Search for the cell housing the specified text and yield its [X, Y] center coordinate. 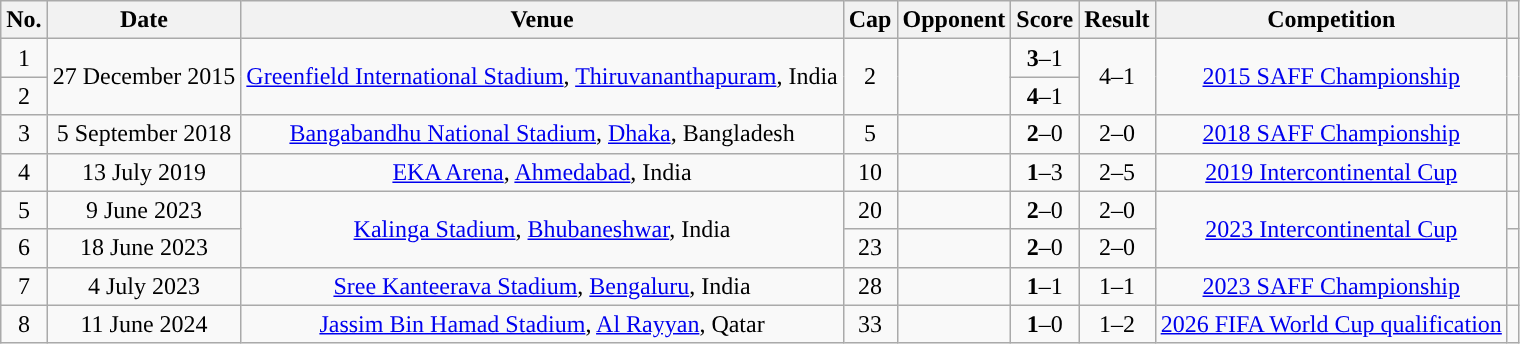
2–5 [1117, 172]
5 September 2018 [144, 134]
18 June 2023 [144, 248]
Venue [542, 20]
2023 SAFF Championship [1331, 286]
1–3 [1045, 172]
Cap [870, 20]
Sree Kanteerava Stadium, Bengaluru, India [542, 286]
Opponent [954, 20]
23 [870, 248]
Date [144, 20]
1 [24, 58]
2015 SAFF Championship [1331, 77]
13 July 2019 [144, 172]
EKA Arena, Ahmedabad, India [542, 172]
20 [870, 210]
6 [24, 248]
1–0 [1045, 324]
3 [24, 134]
2019 Intercontinental Cup [1331, 172]
2026 FIFA World Cup qualification [1331, 324]
Greenfield International Stadium, Thiruvananthapuram, India [542, 77]
No. [24, 20]
3–1 [1045, 58]
10 [870, 172]
1–2 [1117, 324]
11 June 2024 [144, 324]
Competition [1331, 20]
4 [24, 172]
Bangabandhu National Stadium, Dhaka, Bangladesh [542, 134]
2018 SAFF Championship [1331, 134]
Score [1045, 20]
7 [24, 286]
4 July 2023 [144, 286]
9 June 2023 [144, 210]
33 [870, 324]
Jassim Bin Hamad Stadium, Al Rayyan, Qatar [542, 324]
Result [1117, 20]
28 [870, 286]
2023 Intercontinental Cup [1331, 229]
8 [24, 324]
Kalinga Stadium, Bhubaneshwar, India [542, 229]
27 December 2015 [144, 77]
